Scan for the cell matching the given text and deliver its [X, Y] coordinate at center. 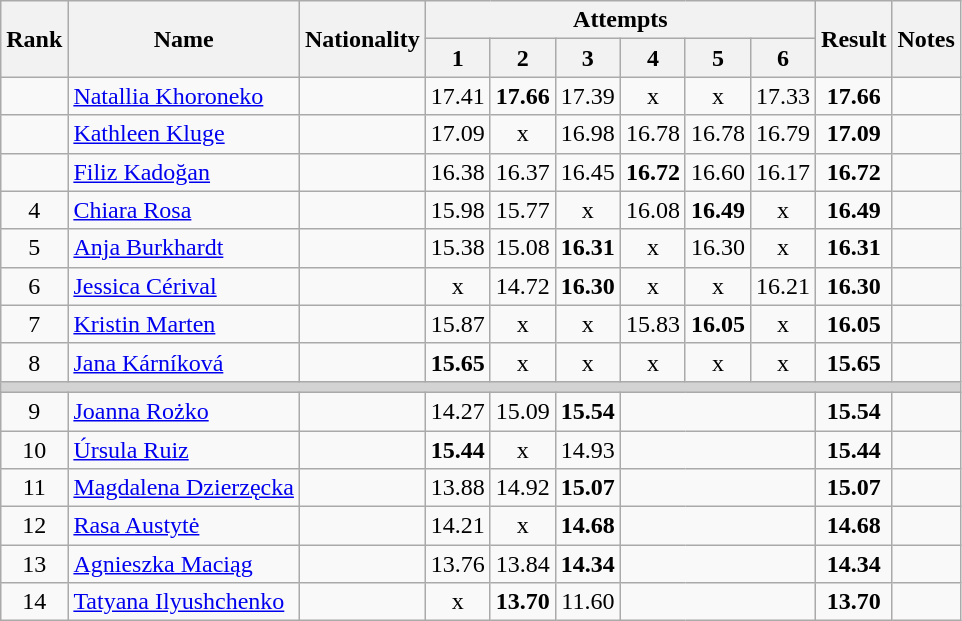
13.84 [522, 564]
Magdalena Dzierzęcka [184, 488]
17.41 [458, 96]
Úrsula Ruiz [184, 449]
Agnieszka Maciąg [184, 564]
16.79 [782, 134]
11 [34, 488]
17.33 [782, 96]
10 [34, 449]
Name [184, 39]
Nationality [362, 39]
14.27 [458, 411]
16.45 [588, 172]
Rank [34, 39]
15.98 [458, 210]
Jessica Cérival [184, 286]
14.72 [522, 286]
13.76 [458, 564]
15.08 [522, 248]
2 [522, 58]
17.39 [588, 96]
Attempts [620, 20]
16.21 [782, 286]
Result [854, 39]
9 [34, 411]
Chiara Rosa [184, 210]
Rasa Austytė [184, 526]
13.88 [458, 488]
16.38 [458, 172]
16.08 [652, 210]
Jana Kárníková [184, 362]
15.09 [522, 411]
16.37 [522, 172]
15.83 [652, 324]
Joanna Rożko [184, 411]
3 [588, 58]
Kathleen Kluge [184, 134]
7 [34, 324]
Anja Burkhardt [184, 248]
16.17 [782, 172]
13 [34, 564]
Kristin Marten [184, 324]
Notes [926, 39]
14 [34, 602]
8 [34, 362]
14.92 [522, 488]
Filiz Kadoğan [184, 172]
15.38 [458, 248]
Natallia Khoroneko [184, 96]
11.60 [588, 602]
15.87 [458, 324]
14.93 [588, 449]
14.21 [458, 526]
16.98 [588, 134]
1 [458, 58]
12 [34, 526]
16.60 [718, 172]
Tatyana Ilyushchenko [184, 602]
15.77 [522, 210]
